Capture the cell that displays the provided text and extract its (x, y) central coordinate. 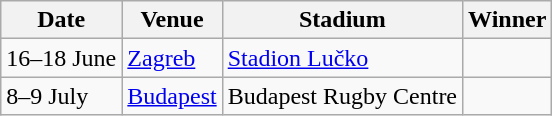
Zagreb (172, 58)
Stadium (342, 20)
Budapest Rugby Centre (342, 96)
16–18 June (62, 58)
Winner (508, 20)
Venue (172, 20)
Stadion Lučko (342, 58)
Budapest (172, 96)
8–9 July (62, 96)
Date (62, 20)
